Output the [x, y] coordinate of the center of the cell containing the given text.  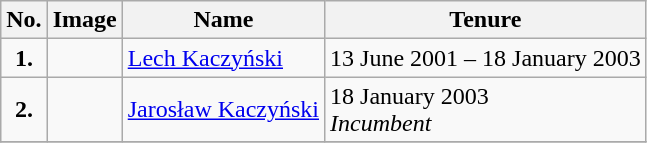
Lech Kaczyński [223, 58]
2. [24, 110]
18 January 2003 Incumbent [486, 110]
13 June 2001 – 18 January 2003 [486, 58]
No. [24, 20]
Name [223, 20]
Jarosław Kaczyński [223, 110]
Tenure [486, 20]
1. [24, 58]
Image [84, 20]
